Pinpoint the cell where the given text exists, returning its [x, y] midpoint coordinate. 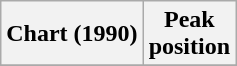
Peakposition [189, 34]
Chart (1990) [72, 34]
